Extract the [X, Y] coordinate from the center of the cell holding the provided text.  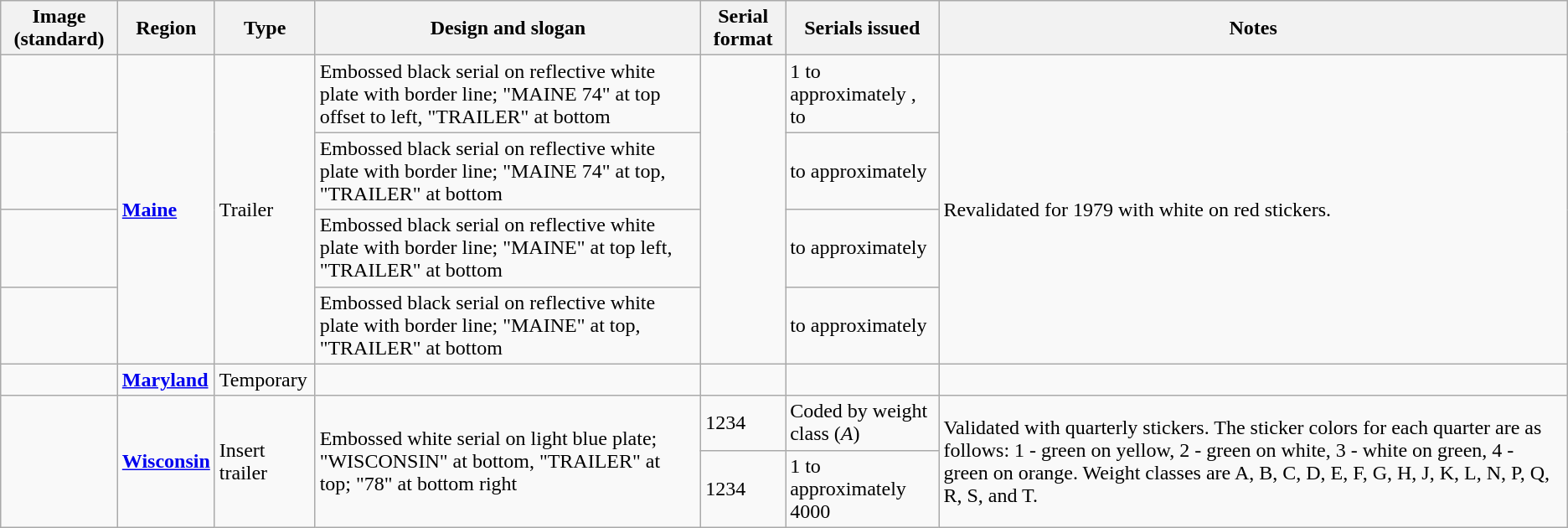
Revalidated for 1979 with white on red stickers. [1253, 210]
Embossed black serial on reflective white plate with border line; "MAINE" at top left, "TRAILER" at bottom [508, 248]
Coded by weight class (A) [863, 422]
Embossed black serial on reflective white plate with border line; "MAINE 74" at top, "TRAILER" at bottom [508, 171]
1 to approximately , to [863, 94]
Temporary [265, 380]
Image (standard) [59, 28]
Serial format [744, 28]
Insert trailer [265, 461]
Embossed black serial on reflective white plate with border line; "MAINE" at top, "TRAILER" at bottom [508, 325]
Maine [166, 210]
Type [265, 28]
Notes [1253, 28]
Embossed black serial on reflective white plate with border line; "MAINE 74" at top offset to left, "TRAILER" at bottom [508, 94]
Embossed white serial on light blue plate; "WISCONSIN" at bottom, "TRAILER" at top; "78" at bottom right [508, 461]
Wisconsin [166, 461]
Serials issued [863, 28]
Maryland [166, 380]
Trailer [265, 210]
Design and slogan [508, 28]
1 to approximately 4000 [863, 489]
Region [166, 28]
